Scan for the cell matching the given text and deliver its (x, y) coordinate at center. 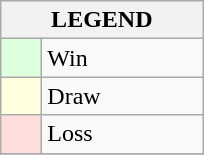
Win (122, 58)
Loss (122, 134)
Draw (122, 96)
LEGEND (102, 20)
